Scan for the cell matching the given text and deliver its (X, Y) coordinate at center. 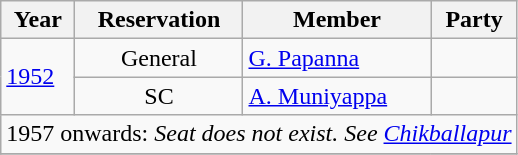
Reservation (159, 20)
SC (159, 96)
A. Muniyappa (337, 96)
Year (38, 20)
1952 (38, 77)
Party (474, 20)
G. Papanna (337, 58)
1957 onwards: Seat does not exist. See Chikballapur (259, 134)
Member (337, 20)
General (159, 58)
